For the text-containing cell, return its midpoint in (X, Y) coordinate format. 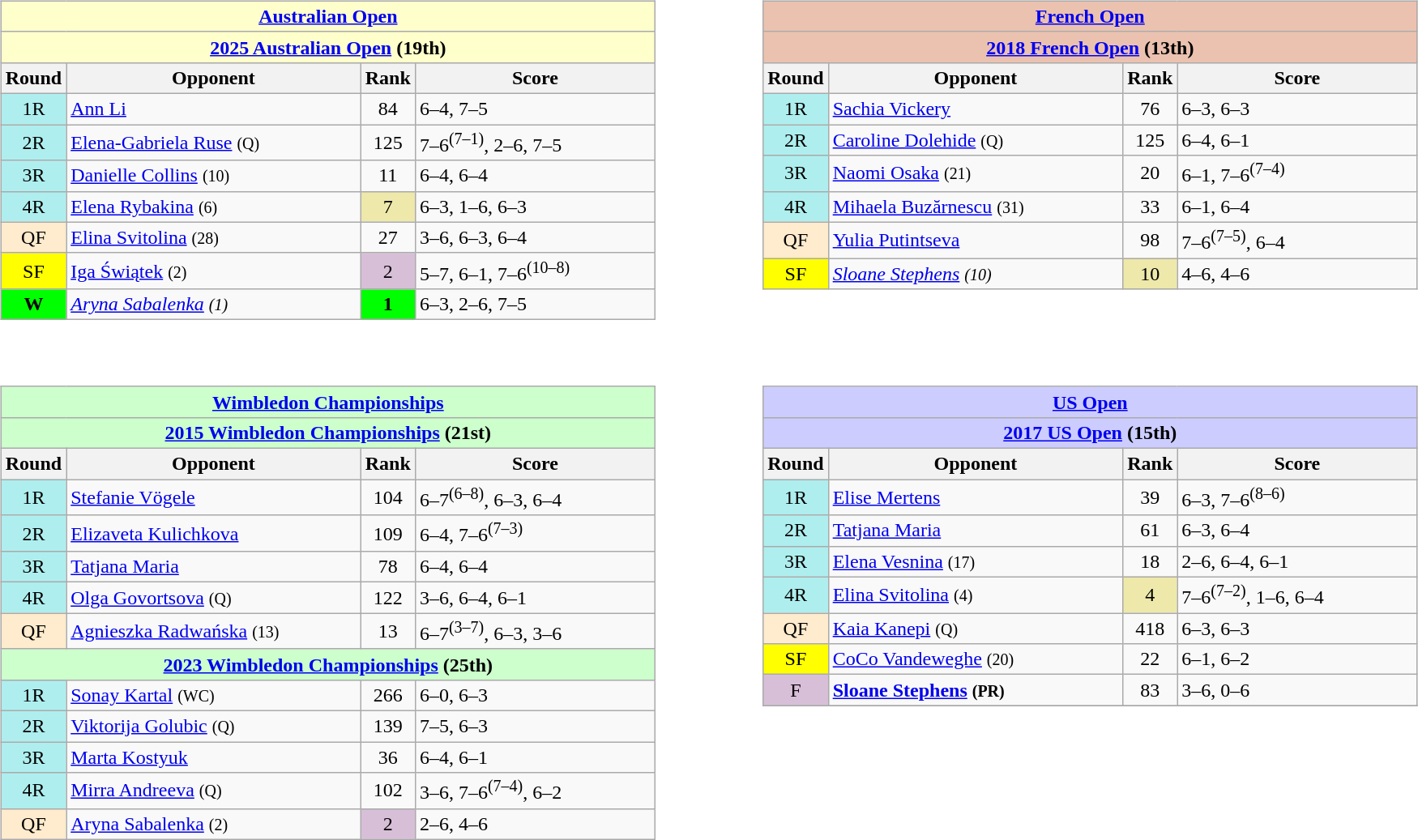
76 (1151, 109)
Sachia Vickery (976, 109)
7–6(7–5), 6–4 (1297, 240)
Wimbledon Championships (327, 402)
102 (387, 791)
Elizaveta Kulichkova (214, 533)
4 (1151, 595)
Elina Svitolina (4) (976, 595)
4–6, 4–6 (1297, 274)
5–7, 6–1, 7–6(10–8) (535, 271)
6–1, 6–4 (1297, 207)
418 (1151, 629)
61 (1151, 531)
3–6, 7–6(7–4), 6–2 (535, 791)
Sloane Stephens (10) (976, 274)
Naomi Osaka (21) (976, 173)
Kaia Kanepi (Q) (976, 629)
6–7(3–7), 6–3, 3–6 (535, 632)
Elena Vesnina (17) (976, 561)
Elena-Gabriela Ruse (Q) (214, 143)
CoCo Vandeweghe (20) (976, 659)
139 (387, 726)
Olga Govortsova (Q) (214, 598)
Elise Mertens (976, 497)
Australian Open (327, 16)
Yulia Putintseva (976, 240)
French Open (1091, 16)
Mihaela Buzărnescu (31) (976, 207)
6–3, 2–6, 7–5 (535, 305)
6–7(6–8), 6–3, 6–4 (535, 497)
10 (1151, 274)
27 (387, 237)
2–6, 6–4, 6–1 (1297, 561)
83 (1151, 690)
20 (1151, 173)
2018 French Open (13th) (1091, 47)
US Open (1091, 402)
2015 Wimbledon Championships (21st) (327, 433)
Sloane Stephens (PR) (976, 690)
122 (387, 598)
7–6(7–1), 2–6, 7–5 (535, 143)
1 (387, 305)
11 (387, 176)
Ann Li (214, 109)
7–5, 6–3 (535, 726)
Stefanie Vögele (214, 497)
78 (387, 567)
6–3, 7–6(8–6) (1297, 497)
39 (1151, 497)
6–1, 6–2 (1297, 659)
33 (1151, 207)
W (33, 305)
Aryna Sabalenka (1) (214, 305)
Agnieszka Radwańska (13) (214, 632)
98 (1151, 240)
104 (387, 497)
6–1, 7–6(7–4) (1297, 173)
Elina Svitolina (28) (214, 237)
2017 US Open (15th) (1091, 433)
Elena Rybakina (6) (214, 207)
3–6, 6–3, 6–4 (535, 237)
Marta Kostyuk (214, 757)
84 (387, 109)
3–6, 6–4, 6–1 (535, 598)
6–3, 6–4 (1297, 531)
Iga Świątek (2) (214, 271)
36 (387, 757)
2023 Wimbledon Championships (25th) (327, 664)
Viktorija Golubic (Q) (214, 726)
Mirra Andreeva (Q) (214, 791)
6–4, 7–5 (535, 109)
6–4, 7–6(7–3) (535, 533)
266 (387, 695)
Aryna Sabalenka (2) (214, 824)
6–0, 6–3 (535, 695)
Danielle Collins (10) (214, 176)
2025 Australian Open (19th) (327, 47)
2–6, 4–6 (535, 824)
Sonay Kartal (WC) (214, 695)
Caroline Dolehide (Q) (976, 140)
18 (1151, 561)
109 (387, 533)
3–6, 0–6 (1297, 690)
22 (1151, 659)
F (796, 690)
6–3, 1–6, 6–3 (535, 207)
7 (387, 207)
7–6(7–2), 1–6, 6–4 (1297, 595)
13 (387, 632)
